Capture the cell that displays the provided text and extract its [x, y] central coordinate. 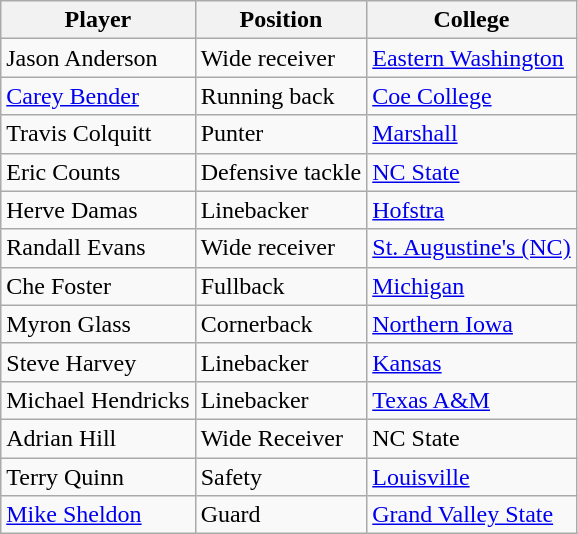
Adrian Hill [98, 438]
Terry Quinn [98, 477]
Randall Evans [98, 248]
Mike Sheldon [98, 515]
Carey Bender [98, 96]
Running back [281, 96]
Punter [281, 134]
Wide Receiver [281, 438]
Michigan [472, 286]
Herve Damas [98, 210]
St. Augustine's (NC) [472, 248]
Safety [281, 477]
Hofstra [472, 210]
Jason Anderson [98, 58]
Travis Colquitt [98, 134]
Eric Counts [98, 172]
Position [281, 20]
Player [98, 20]
Coe College [472, 96]
Northern Iowa [472, 324]
Louisville [472, 477]
Texas A&M [472, 400]
Guard [281, 515]
Eastern Washington [472, 58]
Fullback [281, 286]
Che Foster [98, 286]
Myron Glass [98, 324]
Marshall [472, 134]
College [472, 20]
Defensive tackle [281, 172]
Steve Harvey [98, 362]
Cornerback [281, 324]
Grand Valley State [472, 515]
Kansas [472, 362]
Michael Hendricks [98, 400]
